Scan for the cell matching the given text and deliver its (X, Y) coordinate at center. 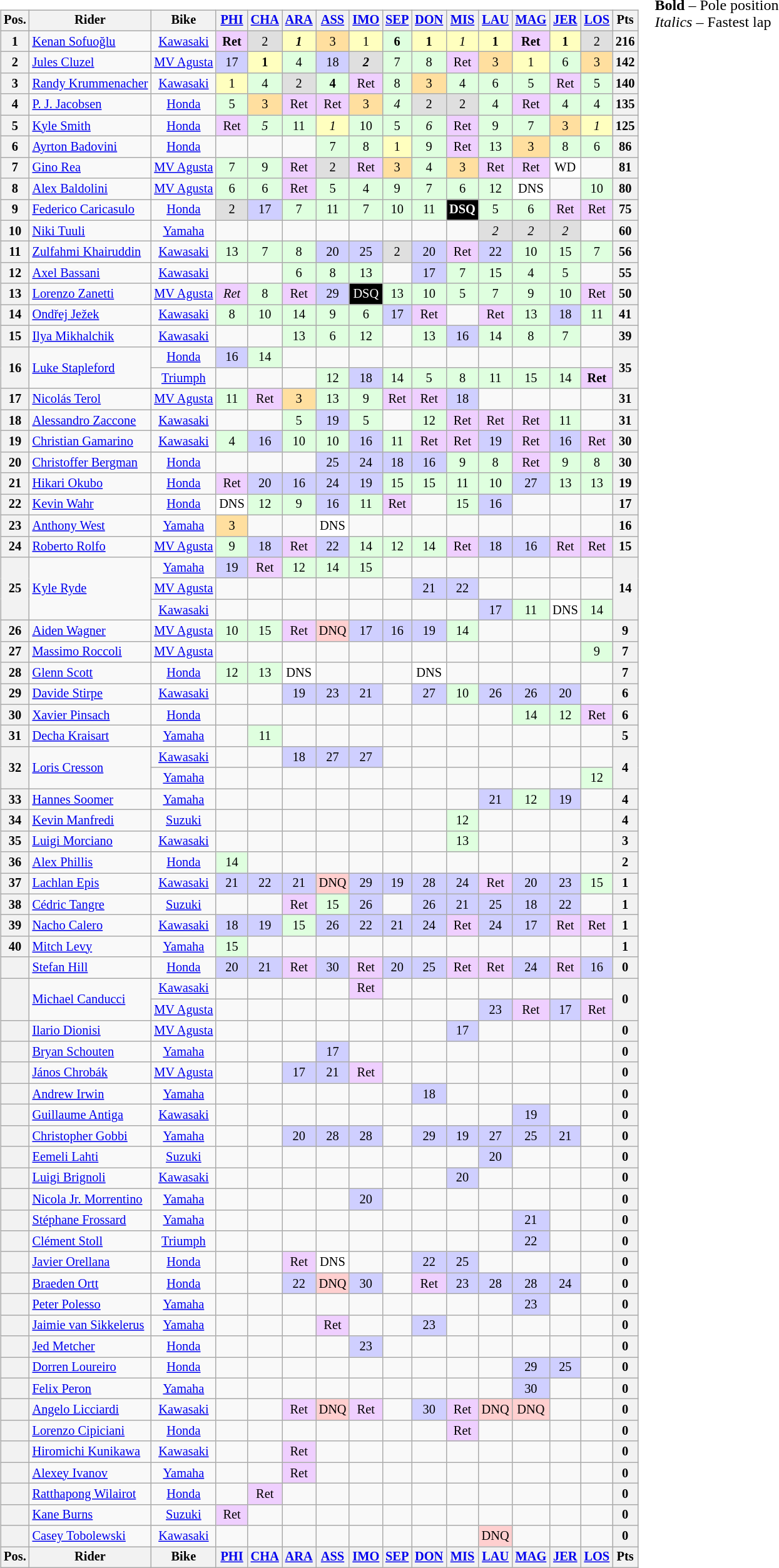
Mitch Levy (90, 947)
Andrew Irwin (90, 1094)
37 (15, 884)
Gino Rea (90, 168)
32 (15, 768)
Loris Cresson (90, 768)
Ratthapong Wilairot (90, 1494)
Guillaume Antiga (90, 1115)
Hikari Okubo (90, 483)
55 (625, 273)
Ilya Mikhalchik (90, 336)
140 (625, 84)
Hiromichi Kunikawa (90, 1452)
Lachlan Epis (90, 884)
Stefan Hill (90, 968)
Ondřej Ježek (90, 315)
Stéphane Frossard (90, 1220)
Eemeli Lahti (90, 1157)
Nicolás Terol (90, 399)
Lorenzo Cipiciani (90, 1431)
Kyle Ryde (90, 589)
Xavier Pinsach (90, 715)
Alex Baldolini (90, 189)
36 (15, 862)
Kyle Smith (90, 126)
Kenan Sofuoğlu (90, 41)
38 (15, 904)
Davide Stirpe (90, 694)
Javier Orellana (90, 1262)
216 (625, 41)
Nicola Jr. Morrentino (90, 1199)
33 (15, 799)
Decha Kraisart (90, 736)
Kevin Wahr (90, 505)
Ilario Dionisi (90, 1031)
Randy Krummenacher (90, 84)
P. J. Jacobsen (90, 104)
Axel Bassani (90, 273)
Jules Cluzel (90, 63)
Alexey Ivanov (90, 1473)
Kevin Manfredi (90, 821)
János Chrobák (90, 1073)
56 (625, 252)
Luigi Brignoli (90, 1178)
Luke Stapleford (90, 368)
Braeden Ortt (90, 1283)
41 (625, 315)
Christopher Gobbi (90, 1136)
60 (625, 231)
Jaimie van Sikkelerus (90, 1325)
135 (625, 104)
Luigi Morciano (90, 841)
Michael Canducci (90, 999)
Felix Peron (90, 1388)
Alex Phillis (90, 862)
Cédric Tangre (90, 904)
Ayrton Badovini (90, 147)
WD (565, 168)
Peter Polesso (90, 1305)
Clément Stoll (90, 1242)
Aiden Wagner (90, 631)
Hannes Soomer (90, 799)
50 (625, 294)
Alessandro Zaccone (90, 420)
Anthony West (90, 525)
Glenn Scott (90, 673)
Jed Metcher (90, 1347)
Lorenzo Zanetti (90, 294)
Casey Tobolewski (90, 1536)
40 (15, 947)
Kane Burns (90, 1515)
34 (15, 821)
Dorren Loureiro (90, 1368)
Christoffer Bergman (90, 462)
Christian Gamarino (90, 442)
Angelo Licciardi (90, 1410)
Federico Caricasulo (90, 210)
125 (625, 126)
Niki Tuuli (90, 231)
142 (625, 63)
81 (625, 168)
75 (625, 210)
80 (625, 189)
Zulfahmi Khairuddin (90, 252)
Nacho Calero (90, 926)
86 (625, 147)
Roberto Rolfo (90, 547)
Bryan Schouten (90, 1052)
Massimo Roccoli (90, 652)
